Determine the (x, y) coordinate at the center of the cell enclosing the given text.  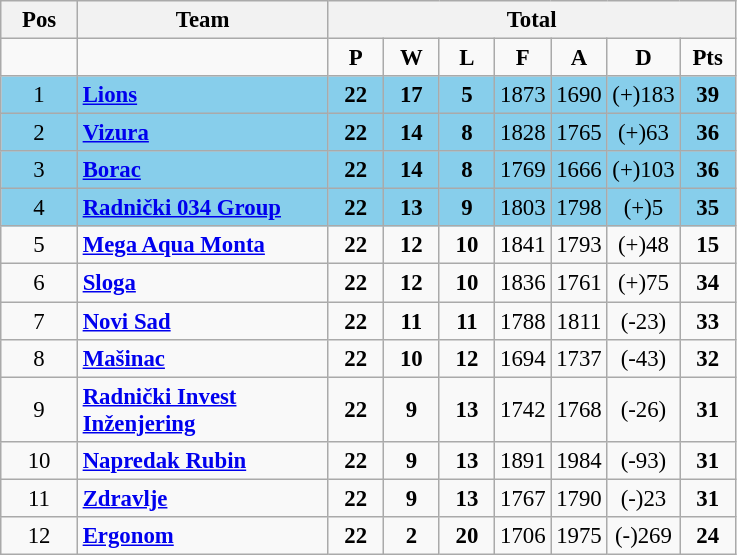
A (579, 58)
1706 (523, 536)
Total (532, 20)
1811 (579, 321)
(+)183 (644, 95)
(+)103 (644, 170)
Radnički Invest Inženjering (202, 410)
(-43) (644, 358)
1761 (579, 283)
33 (708, 321)
Radnički 034 Group (202, 208)
20 (467, 536)
1768 (579, 410)
1769 (523, 170)
Sloga (202, 283)
(+)75 (644, 283)
1788 (523, 321)
Zdravlje (202, 498)
1765 (579, 133)
(+)48 (644, 245)
4 (40, 208)
1790 (579, 498)
1793 (579, 245)
1841 (523, 245)
34 (708, 283)
3 (40, 170)
1666 (579, 170)
Lions (202, 95)
(-)269 (644, 536)
1984 (579, 460)
1694 (523, 358)
1803 (523, 208)
(-23) (644, 321)
(-)23 (644, 498)
Novi Sad (202, 321)
(+)63 (644, 133)
L (467, 58)
1873 (523, 95)
17 (412, 95)
1798 (579, 208)
P (356, 58)
W (412, 58)
Vizura (202, 133)
15 (708, 245)
1737 (579, 358)
1742 (523, 410)
F (523, 58)
(-26) (644, 410)
(+)5 (644, 208)
1 (40, 95)
Mega Aqua Monta (202, 245)
Napredak Rubin (202, 460)
1828 (523, 133)
7 (40, 321)
1690 (579, 95)
39 (708, 95)
Pts (708, 58)
35 (708, 208)
Pos (40, 20)
1836 (523, 283)
Ergonom (202, 536)
24 (708, 536)
1767 (523, 498)
1891 (523, 460)
D (644, 58)
32 (708, 358)
6 (40, 283)
Mašinac (202, 358)
Team (202, 20)
1975 (579, 536)
(-93) (644, 460)
Borac (202, 170)
